Return the [X, Y] coordinate for the center point of the cell that contains the specified text.  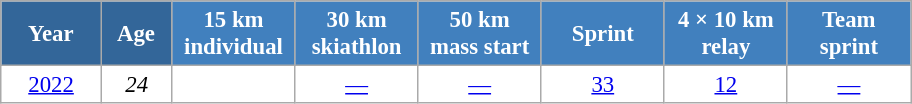
12 [726, 85]
50 km mass start [480, 34]
2022 [52, 85]
33 [602, 85]
Team sprint [848, 34]
Age [136, 34]
30 km skiathlon [356, 34]
Year [52, 34]
15 km individual [234, 34]
4 × 10 km relay [726, 34]
24 [136, 85]
Sprint [602, 34]
